Return [X, Y] of the center of cell containing provided text 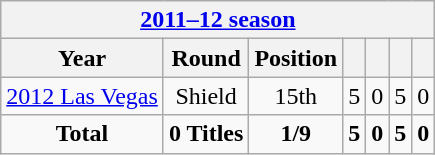
0 Titles [206, 134]
15th [296, 96]
1/9 [296, 134]
Year [82, 58]
Shield [206, 96]
2012 Las Vegas [82, 96]
Total [82, 134]
2011–12 season [218, 20]
Position [296, 58]
Round [206, 58]
